Identify which cell holds the provided text, then report its (X, Y) central coordinate. 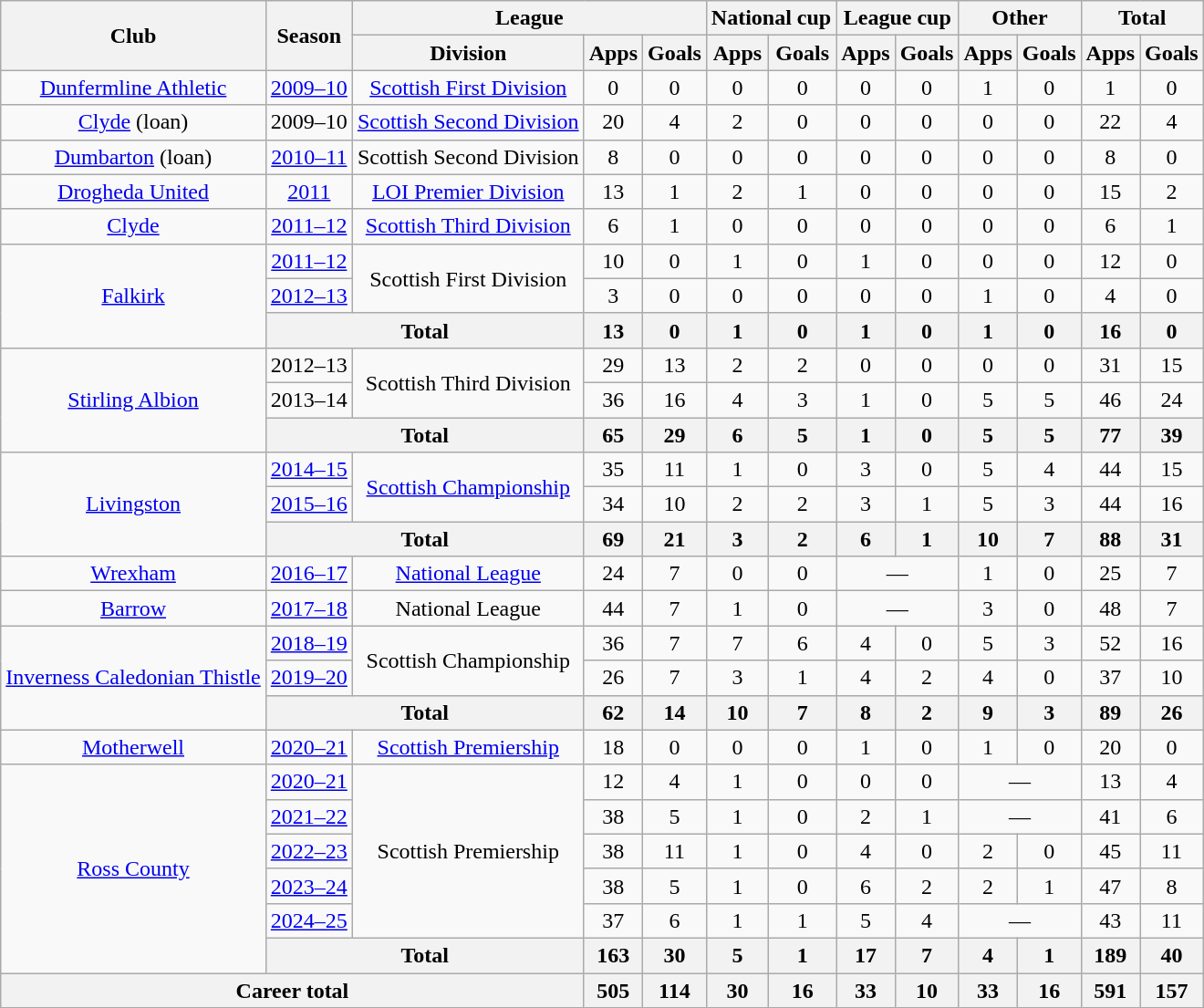
48 (1110, 608)
Division (468, 53)
157 (1172, 990)
18 (613, 747)
9 (988, 712)
2014–15 (308, 470)
2023–24 (308, 886)
League cup (898, 18)
163 (613, 955)
National cup (771, 18)
46 (1110, 400)
62 (613, 712)
25 (1110, 574)
65 (613, 435)
League (529, 18)
22 (1110, 122)
14 (675, 712)
Falkirk (133, 296)
43 (1110, 920)
Career total (292, 990)
114 (675, 990)
Other (1020, 18)
Livingston (133, 504)
2024–25 (308, 920)
35 (613, 470)
89 (1110, 712)
77 (1110, 435)
2016–17 (308, 574)
40 (1172, 955)
2017–18 (308, 608)
45 (1110, 851)
Dumbarton (loan) (133, 157)
2011 (308, 192)
LOI Premier Division (468, 192)
505 (613, 990)
Clyde (133, 226)
17 (866, 955)
39 (1172, 435)
2021–22 (308, 816)
34 (613, 504)
Barrow (133, 608)
69 (613, 539)
Drogheda United (133, 192)
47 (1110, 886)
2022–23 (308, 851)
2010–11 (308, 157)
88 (1110, 539)
591 (1110, 990)
Inverness Caledonian Thistle (133, 678)
21 (675, 539)
Wrexham (133, 574)
41 (1110, 816)
Club (133, 36)
2013–14 (308, 400)
189 (1110, 955)
52 (1110, 643)
Stirling Albion (133, 400)
2015–16 (308, 504)
Motherwell (133, 747)
2019–20 (308, 678)
Ross County (133, 868)
Season (308, 36)
2018–19 (308, 643)
Dunfermline Athletic (133, 88)
Clyde (loan) (133, 122)
